Detect which cell encompasses the target text, then output its [x, y] center coordinate. 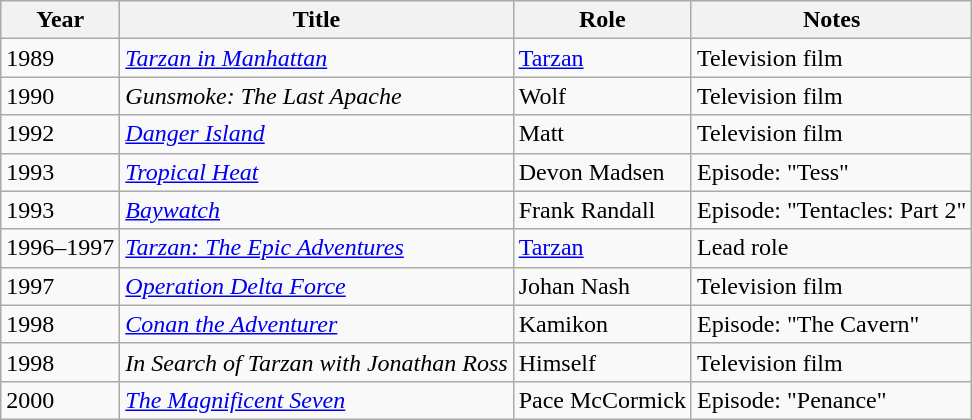
Lead role [831, 248]
Devon Madsen [602, 172]
Episode: "Tess" [831, 172]
Role [602, 20]
Tropical Heat [316, 172]
Year [60, 20]
Pace McCormick [602, 400]
Episode: "Penance" [831, 400]
1997 [60, 286]
Episode: "Tentacles: Part 2" [831, 210]
Conan the Adventurer [316, 324]
Gunsmoke: The Last Apache [316, 96]
In Search of Tarzan with Jonathan Ross [316, 362]
Kamikon [602, 324]
Himself [602, 362]
1989 [60, 58]
1992 [60, 134]
Danger Island [316, 134]
Operation Delta Force [316, 286]
1996–1997 [60, 248]
The Magnificent Seven [316, 400]
Tarzan: The Epic Adventures [316, 248]
Baywatch [316, 210]
Title [316, 20]
2000 [60, 400]
Tarzan in Manhattan [316, 58]
Notes [831, 20]
Episode: "The Cavern" [831, 324]
1990 [60, 96]
Matt [602, 134]
Frank Randall [602, 210]
Johan Nash [602, 286]
Wolf [602, 96]
